Scan for the cell matching the given text and deliver its (x, y) coordinate at center. 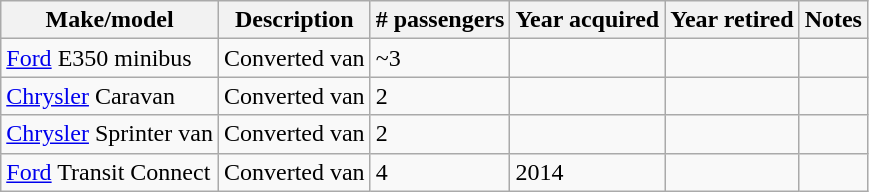
4 (440, 172)
Ford E350 minibus (110, 58)
# passengers (440, 20)
2014 (588, 172)
Year retired (732, 20)
Make/model (110, 20)
Chrysler Sprinter van (110, 134)
~3 (440, 58)
Chrysler Caravan (110, 96)
Description (294, 20)
Ford Transit Connect (110, 172)
Notes (833, 20)
Year acquired (588, 20)
